Provide the (X, Y) coordinate of the cell's center where the given text is located.  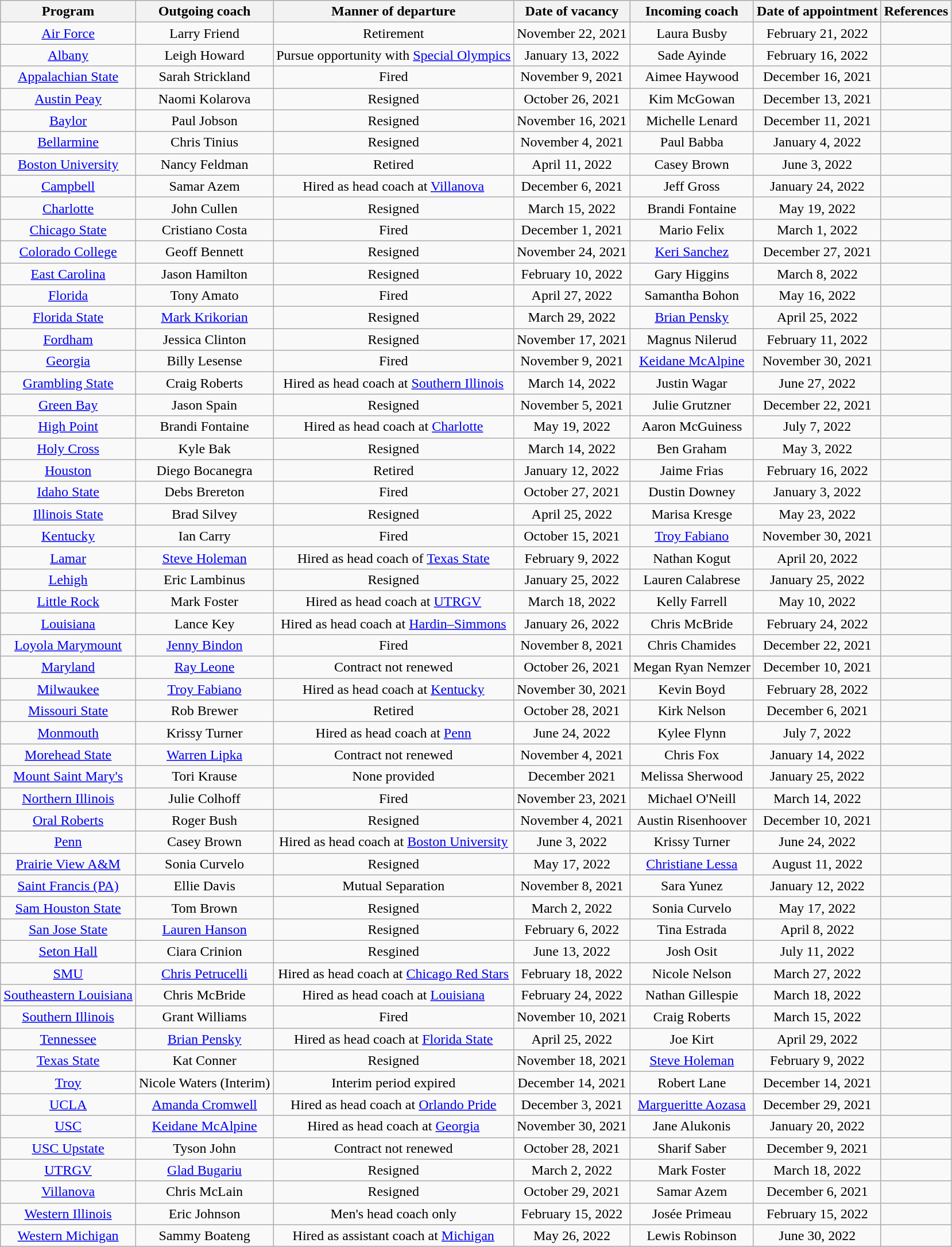
Hired as head coach at Kentucky (394, 689)
Interim period expired (394, 1083)
December 2021 (572, 777)
Hired as assistant coach at Michigan (394, 1236)
Roger Bush (204, 820)
Marisa Kresge (691, 514)
Date of appointment (817, 11)
Sara Yunez (691, 886)
January 26, 2022 (572, 623)
Cristiano Costa (204, 230)
May 16, 2022 (817, 296)
Glad Bugariu (204, 1170)
Northern Illinois (68, 798)
Florida (68, 296)
Hired as head coach at Hardin–Simmons (394, 623)
December 27, 2021 (817, 252)
Grambling State (68, 383)
Villanova (68, 1192)
Western Illinois (68, 1214)
Maryland (68, 667)
November 22, 2021 (572, 33)
Mark Krikorian (204, 318)
Hired as head coach at Southern Illinois (394, 383)
Christiane Lessa (691, 864)
Geoff Bennett (204, 252)
Dustin Downey (691, 492)
April 11, 2022 (572, 164)
February 6, 2022 (572, 929)
Jessica Clinton (204, 339)
Monmouth (68, 733)
Tony Amato (204, 296)
Prairie View A&M (68, 864)
Hired as head coach at Louisiana (394, 995)
Josée Primeau (691, 1214)
December 16, 2021 (817, 77)
December 29, 2021 (817, 1105)
Albany (68, 55)
Chris Chamides (691, 646)
Aaron McGuiness (691, 427)
Hired as head coach at Georgia (394, 1126)
May 10, 2022 (817, 601)
Lance Key (204, 623)
References (916, 11)
Mutual Separation (394, 886)
Southern Illinois (68, 1017)
July 11, 2022 (817, 951)
Jason Hamilton (204, 274)
Ray Leone (204, 667)
Tina Estrada (691, 929)
February 18, 2022 (572, 974)
Grant Williams (204, 1017)
Kyle Bak (204, 449)
Larry Friend (204, 33)
Kevin Boyd (691, 689)
Jeff Gross (691, 186)
May 23, 2022 (817, 514)
Kentucky (68, 536)
Nicole Waters (Interim) (204, 1083)
Jane Alukonis (691, 1126)
February 28, 2022 (817, 689)
Lauren Hanson (204, 929)
Chris Fox (691, 755)
Western Michigan (68, 1236)
Hired as head coach at Florida State (394, 1039)
SMU (68, 974)
October 27, 2021 (572, 492)
December 3, 2021 (572, 1105)
Diego Bocanegra (204, 470)
Kylee Flynn (691, 733)
Troy (68, 1083)
None provided (394, 777)
Lewis Robinson (691, 1236)
December 1, 2021 (572, 230)
Hired as head coach of Texas State (394, 558)
Laura Busby (691, 33)
Eric Lambinus (204, 580)
January 24, 2022 (817, 186)
Retirement (394, 33)
Keri Sanchez (691, 252)
December 13, 2021 (817, 99)
Hired as head coach at Penn (394, 733)
Billy Lesense (204, 361)
Nancy Feldman (204, 164)
Aimee Haywood (691, 77)
Margueritte Aozasa (691, 1105)
Paul Babba (691, 142)
November 24, 2021 (572, 252)
Michael O'Neill (691, 798)
Morehead State (68, 755)
Chris Petrucelli (204, 974)
April 8, 2022 (817, 929)
Tennessee (68, 1039)
UCLA (68, 1105)
Kelly Farrell (691, 601)
Julie Colhoff (204, 798)
Bellarmine (68, 142)
Nicole Nelson (691, 974)
High Point (68, 427)
August 11, 2022 (817, 864)
Sharif Saber (691, 1148)
Robert Lane (691, 1083)
Loyola Marymount (68, 646)
Sade Ayinde (691, 55)
Chicago State (68, 230)
Baylor (68, 121)
January 3, 2022 (817, 492)
Hired as head coach at Chicago Red Stars (394, 974)
UTRGV (68, 1170)
Holy Cross (68, 449)
Seton Hall (68, 951)
December 11, 2021 (817, 121)
Megan Ryan Nemzer (691, 667)
November 16, 2021 (572, 121)
March 8, 2022 (817, 274)
Incoming coach (691, 11)
October 29, 2021 (572, 1192)
Ben Graham (691, 449)
USC Upstate (68, 1148)
Hired as head coach at Charlotte (394, 427)
June 27, 2022 (817, 383)
San Jose State (68, 929)
Joe Kirt (691, 1039)
Milwaukee (68, 689)
Paul Jobson (204, 121)
Ian Carry (204, 536)
November 10, 2021 (572, 1017)
Green Bay (68, 405)
Chris McLain (204, 1192)
Outgoing coach (204, 11)
Austin Peay (68, 99)
Fordham (68, 339)
Appalachian State (68, 77)
Hired as head coach at Boston University (394, 842)
John Cullen (204, 208)
East Carolina (68, 274)
Idaho State (68, 492)
Austin Risenhoover (691, 820)
March 27, 2022 (817, 974)
Oral Roberts (68, 820)
Charlotte (68, 208)
Kat Conner (204, 1061)
Debs Brereton (204, 492)
Jaime Frias (691, 470)
Julie Grutzner (691, 405)
Program (68, 11)
April 27, 2022 (572, 296)
Date of vacancy (572, 11)
January 20, 2022 (817, 1126)
Nathan Kogut (691, 558)
Texas State (68, 1061)
Sarah Strickland (204, 77)
October 15, 2021 (572, 536)
Mount Saint Mary's (68, 777)
Mario Felix (691, 230)
Sammy Boateng (204, 1236)
February 21, 2022 (817, 33)
June 30, 2022 (817, 1236)
Penn (68, 842)
Jason Spain (204, 405)
Josh Osit (691, 951)
Leigh Howard (204, 55)
Manner of departure (394, 11)
Saint Francis (PA) (68, 886)
Pursue opportunity with Special Olympics (394, 55)
Samantha Bohon (691, 296)
November 5, 2021 (572, 405)
USC (68, 1126)
Amanda Cromwell (204, 1105)
Resgined (394, 951)
Brad Silvey (204, 514)
Chris Tinius (204, 142)
Rob Brewer (204, 711)
Tyson John (204, 1148)
Lauren Calabrese (691, 580)
Air Force (68, 33)
Tori Krause (204, 777)
May 26, 2022 (572, 1236)
Kirk Nelson (691, 711)
Missouri State (68, 711)
Little Rock (68, 601)
Men's head coach only (394, 1214)
February 10, 2022 (572, 274)
Boston University (68, 164)
Ellie Davis (204, 886)
Eric Johnson (204, 1214)
January 13, 2022 (572, 55)
June 13, 2022 (572, 951)
Colorado College (68, 252)
March 1, 2022 (817, 230)
Illinois State (68, 514)
Campbell (68, 186)
Sam Houston State (68, 908)
Kim McGowan (691, 99)
Michelle Lenard (691, 121)
Houston (68, 470)
Tom Brown (204, 908)
Melissa Sherwood (691, 777)
Naomi Kolarova (204, 99)
Louisiana (68, 623)
November 18, 2021 (572, 1061)
Nathan Gillespie (691, 995)
December 9, 2021 (817, 1148)
Florida State (68, 318)
Lehigh (68, 580)
Warren Lipka (204, 755)
November 23, 2021 (572, 798)
March 29, 2022 (572, 318)
February 11, 2022 (817, 339)
April 20, 2022 (817, 558)
Hired as head coach at UTRGV (394, 601)
Magnus Nilerud (691, 339)
Georgia (68, 361)
Southeastern Louisiana (68, 995)
November 17, 2021 (572, 339)
January 14, 2022 (817, 755)
January 4, 2022 (817, 142)
April 29, 2022 (817, 1039)
Gary Higgins (691, 274)
Hired as head coach at Villanova (394, 186)
May 3, 2022 (817, 449)
Justin Wagar (691, 383)
Jenny Bindon (204, 646)
Ciara Crinion (204, 951)
Hired as head coach at Orlando Pride (394, 1105)
Lamar (68, 558)
